From the cell containing the given text, extract its center point as (X, Y) coordinate. 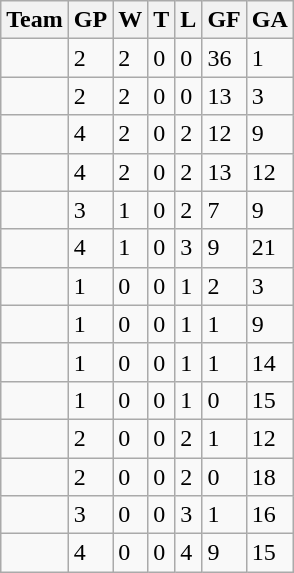
Team (35, 20)
GP (90, 20)
W (130, 20)
21 (270, 248)
14 (270, 362)
18 (270, 477)
GF (224, 20)
GA (270, 20)
L (188, 20)
T (162, 20)
7 (224, 210)
36 (224, 58)
16 (270, 515)
